Extract the [X, Y] coordinate from the center of the cell holding the provided text.  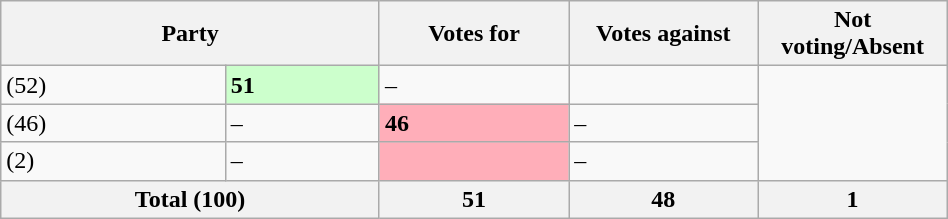
(52) [113, 85]
Votes against [664, 34]
Total (100) [190, 199]
(2) [113, 161]
Votes for [474, 34]
(46) [113, 123]
48 [664, 199]
46 [474, 123]
Not voting/Absent [852, 34]
Party [190, 34]
1 [852, 199]
